Identify which cell holds the provided text, then report its [x, y] central coordinate. 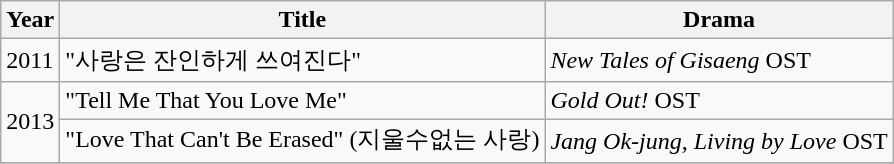
Drama [719, 20]
2013 [30, 122]
"사랑은 잔인하게 쓰여진다" [302, 60]
Title [302, 20]
"Tell Me That You Love Me" [302, 100]
New Tales of Gisaeng OST [719, 60]
Jang Ok-jung, Living by Love OST [719, 140]
2011 [30, 60]
Gold Out! OST [719, 100]
"Love That Can't Be Erased" (지울수없는 사랑) [302, 140]
Year [30, 20]
